From the cell containing the given text, extract its center point as [x, y] coordinate. 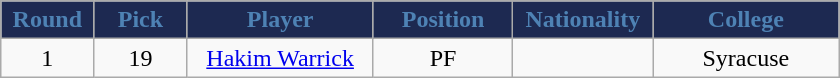
Syracuse [746, 58]
PF [443, 58]
Player [280, 20]
Hakim Warrick [280, 58]
Position [443, 20]
19 [140, 58]
College [746, 20]
Nationality [583, 20]
Pick [140, 20]
1 [48, 58]
Round [48, 20]
